From the cell containing the given text, extract its center point as (x, y) coordinate. 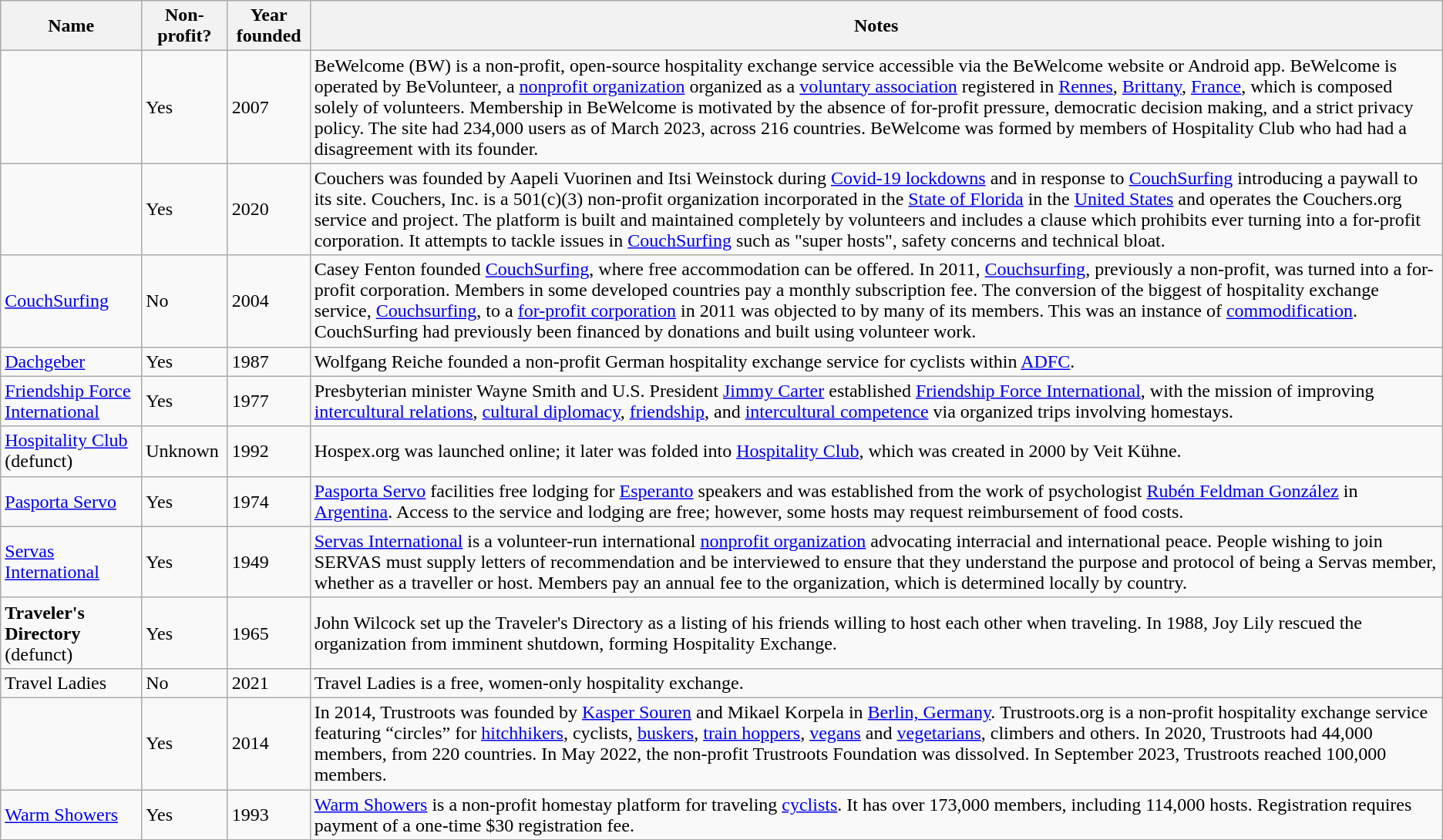
1977 (268, 401)
1993 (268, 814)
1987 (268, 361)
2014 (268, 743)
Travel Ladies (71, 683)
Servas International (71, 562)
Travel Ladies is a free, women-only hospitality exchange. (876, 683)
Notes (876, 26)
Friendship Force International (71, 401)
Name (71, 26)
Warm Showers (71, 814)
Wolfgang Reiche founded a non-profit German hospitality exchange service for cyclists within ADFC. (876, 361)
Hospitality Club (defunct) (71, 452)
1992 (268, 452)
Hospex.org was launched online; it later was folded into Hospitality Club, which was created in 2000 by Veit Kühne. (876, 452)
2007 (268, 107)
Non-profit? (185, 26)
2004 (268, 301)
Year founded (268, 26)
1949 (268, 562)
Dachgeber (71, 361)
CouchSurfing (71, 301)
Pasporta Servo (71, 501)
2020 (268, 210)
2021 (268, 683)
Traveler's Directory (defunct) (71, 633)
1965 (268, 633)
1974 (268, 501)
Unknown (185, 452)
